Return the (X, Y) coordinate for the center point of the cell that contains the specified text.  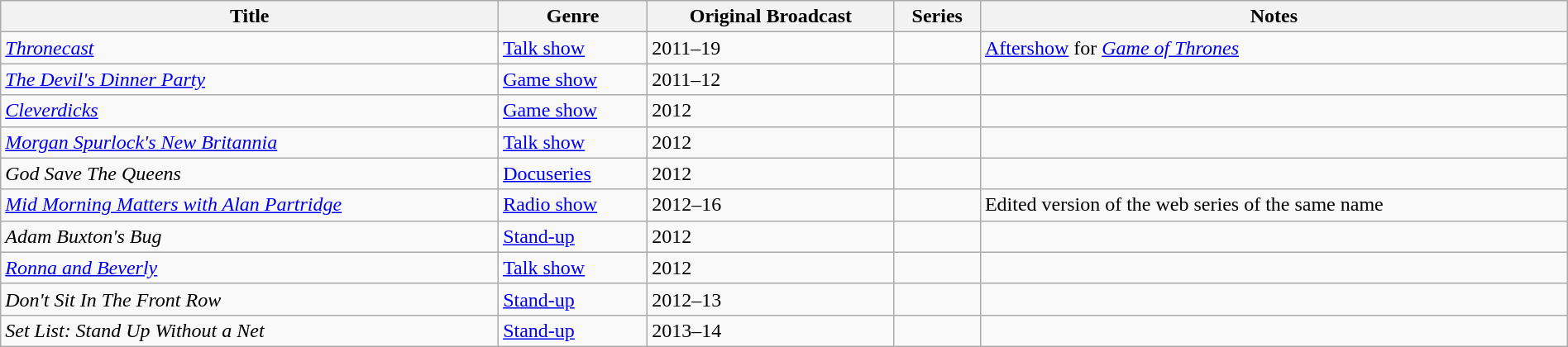
The Devil's Dinner Party (250, 79)
Aftershow for Game of Thrones (1274, 48)
2012–16 (771, 205)
2013–14 (771, 330)
2012–13 (771, 299)
Adam Buxton's Bug (250, 236)
Series (937, 17)
Don't Sit In The Front Row (250, 299)
Radio show (573, 205)
Original Broadcast (771, 17)
Set List: Stand Up Without a Net (250, 330)
Mid Morning Matters with Alan Partridge (250, 205)
Cleverdicks (250, 111)
2011–12 (771, 79)
Genre (573, 17)
Ronna and Beverly (250, 268)
Docuseries (573, 173)
Morgan Spurlock's New Britannia (250, 142)
Title (250, 17)
2011–19 (771, 48)
God Save The Queens (250, 173)
Edited version of the web series of the same name (1274, 205)
Notes (1274, 17)
Thronecast (250, 48)
